Find where the given text appears and provide that cell's center as (x, y) coordinate. 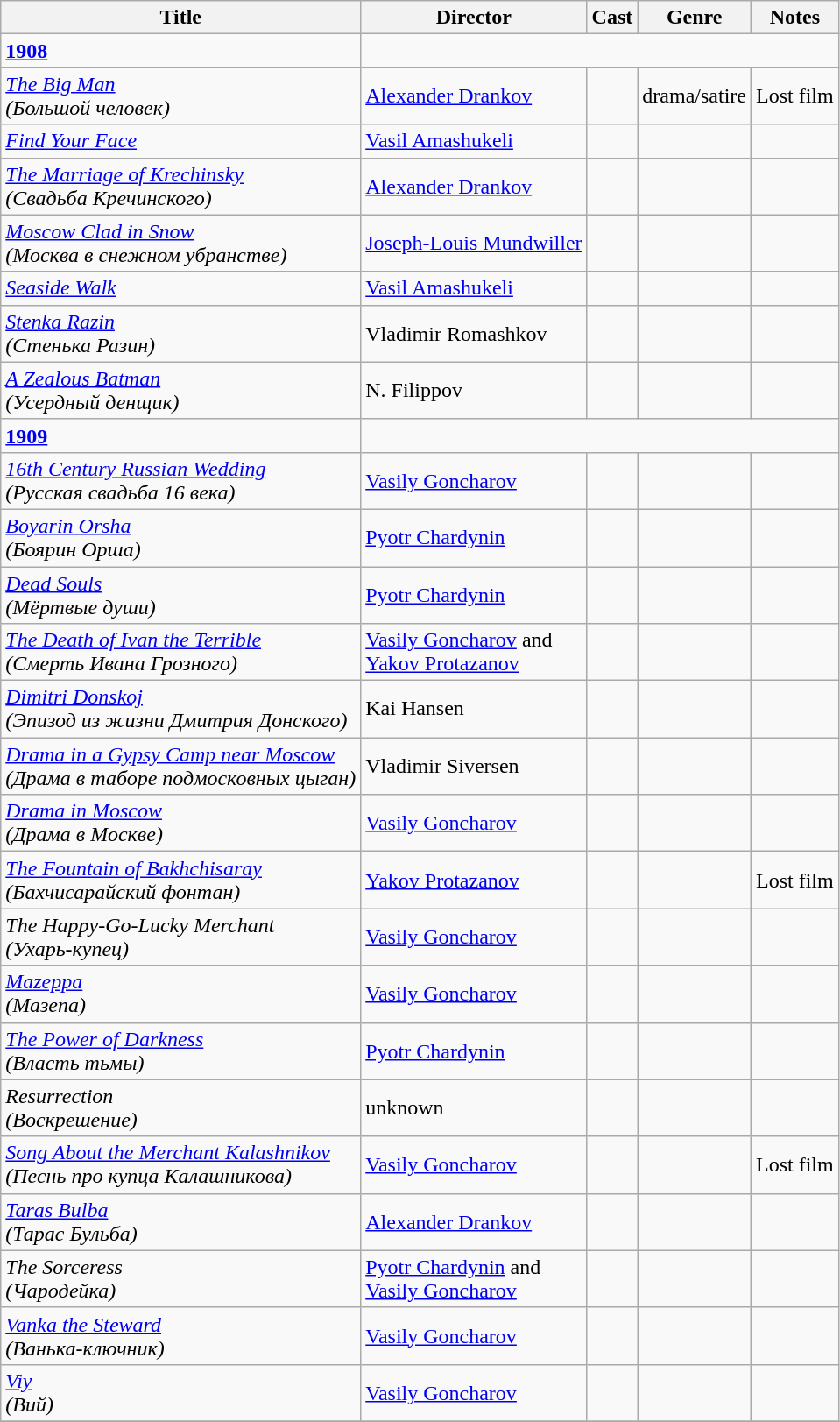
Cast (612, 18)
The Big Man(Большой человек) (180, 96)
Moscow Clad in Snow(Москва в снежном убранстве) (180, 244)
Director (474, 18)
Resurrection(Воскрешение) (180, 1107)
Joseph-Louis Mundwiller (474, 244)
The Marriage of Krechinsky(Свадьба Кречинского) (180, 186)
Taras Bulba(Тарас Бульба) (180, 1221)
The Power of Darkness(Власть тьмы) (180, 1051)
Drama in Moscow(Драма в Москве) (180, 824)
1908 (180, 51)
Vasily Goncharov andYakov Protazanov (474, 652)
N. Filippov (474, 391)
Stenka Razin(Стенька Разин) (180, 333)
The Death of Ivan the Terrible(Смерть Ивана Грозного) (180, 652)
The Fountain of Bakhchisaray(Бахчисарайский фонтан) (180, 880)
Notes (794, 18)
drama/satire (695, 96)
16th Century Russian Wedding(Русская свадьба 16 века) (180, 480)
Title (180, 18)
A Zealous Batman(Усердный денщик) (180, 391)
Vanka the Steward(Ванька-ключник) (180, 1335)
Dead Souls(Мёртвые души) (180, 594)
Find Your Face (180, 141)
Mazeppa(Мазепа) (180, 994)
The Sorceress(Чародейка) (180, 1279)
Pyotr Chardynin andVasily Goncharov (474, 1279)
Vladimir Romashkov (474, 333)
1909 (180, 435)
Boyarin Orsha(Боярин Орша) (180, 538)
Drama in a Gypsy Camp near Moscow(Драма в таборе подмосковных цыган) (180, 766)
Yakov Protazanov (474, 880)
Seaside Walk (180, 288)
Dimitri Donskoj(Эпизод из жизни Дмитрия Донского) (180, 710)
Genre (695, 18)
unknown (474, 1107)
Vladimir Siversen (474, 766)
Viy(Вий) (180, 1393)
Kai Hansen (474, 710)
Song About the Merchant Kalashnikov(Песнь про купца Калашникова) (180, 1165)
The Happy-Go-Lucky Merchant(Ухарь-купец) (180, 937)
